Output the (x, y) coordinate of the center of the cell containing the given text.  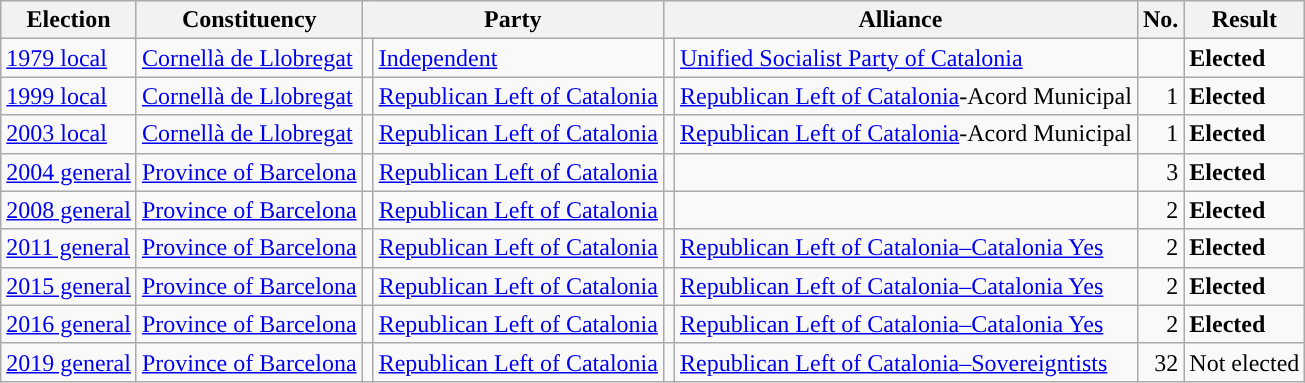
Unified Socialist Party of Catalonia (906, 58)
Constituency (249, 20)
Party (512, 20)
Republican Left of Catalonia–Sovereigntists (906, 362)
2019 general (69, 362)
2015 general (69, 286)
1999 local (69, 96)
1979 local (69, 58)
2011 general (69, 248)
Independent (518, 58)
Result (1244, 20)
2003 local (69, 134)
Election (69, 20)
2016 general (69, 324)
2008 general (69, 210)
3 (1160, 172)
2004 general (69, 172)
32 (1160, 362)
Not elected (1244, 362)
No. (1160, 20)
Alliance (900, 20)
